Capture the cell that displays the provided text and extract its (X, Y) central coordinate. 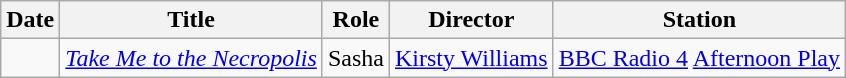
Title (192, 20)
BBC Radio 4 Afternoon Play (699, 58)
Take Me to the Necropolis (192, 58)
Station (699, 20)
Date (30, 20)
Role (356, 20)
Sasha (356, 58)
Director (471, 20)
Kirsty Williams (471, 58)
